Capture the cell that displays the provided text and extract its [x, y] central coordinate. 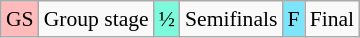
Final [332, 19]
½ [167, 19]
GS [20, 19]
Group stage [96, 19]
F [293, 19]
Semifinals [231, 19]
